From the cell containing the given text, extract its center point as [X, Y] coordinate. 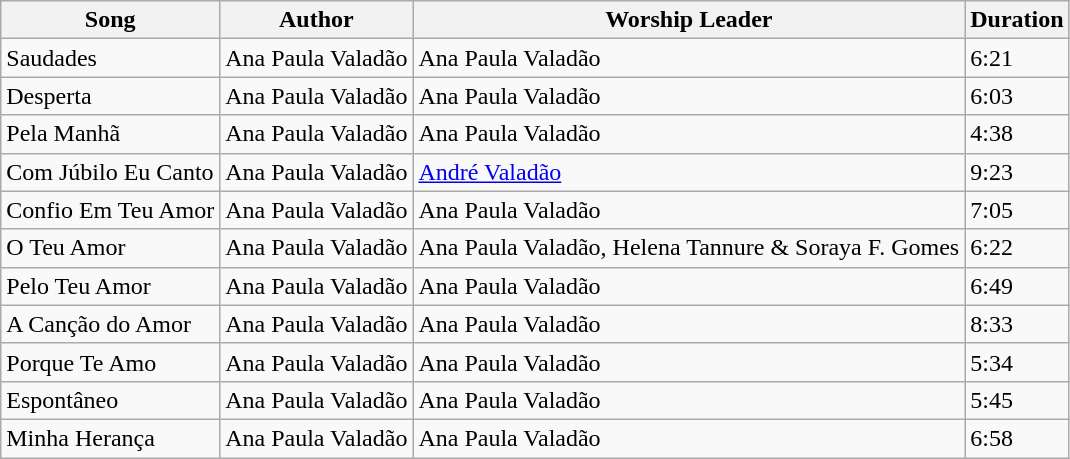
6:03 [1017, 96]
4:38 [1017, 134]
Pelo Teu Amor [110, 286]
A Canção do Amor [110, 324]
André Valadão [689, 172]
6:22 [1017, 248]
Duration [1017, 20]
Com Júbilo Eu Canto [110, 172]
Minha Herança [110, 438]
Confio Em Teu Amor [110, 210]
6:49 [1017, 286]
Porque Te Amo [110, 362]
Saudades [110, 58]
Author [316, 20]
7:05 [1017, 210]
9:23 [1017, 172]
Worship Leader [689, 20]
5:34 [1017, 362]
Pela Manhã [110, 134]
Desperta [110, 96]
Ana Paula Valadão, Helena Tannure & Soraya F. Gomes [689, 248]
8:33 [1017, 324]
O Teu Amor [110, 248]
6:58 [1017, 438]
Song [110, 20]
Espontâneo [110, 400]
6:21 [1017, 58]
5:45 [1017, 400]
